From the cell containing the given text, extract its center point as [x, y] coordinate. 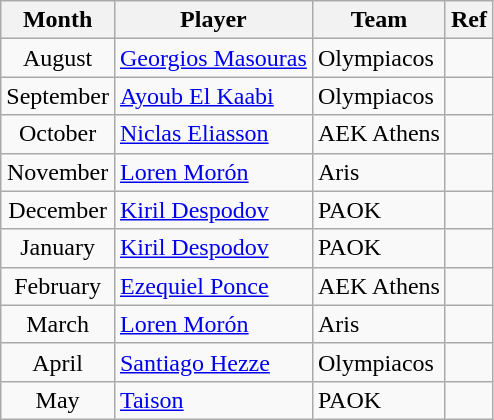
April [58, 362]
August [58, 58]
Ezequiel Ponce [213, 286]
October [58, 134]
January [58, 248]
Georgios Masouras [213, 58]
September [58, 96]
Niclas Eliasson [213, 134]
Ref [468, 20]
March [58, 324]
Player [213, 20]
November [58, 172]
Ayoub El Kaabi [213, 96]
Taison [213, 400]
Santiago Hezze [213, 362]
February [58, 286]
Team [378, 20]
May [58, 400]
December [58, 210]
Month [58, 20]
